For the text-containing cell, return its midpoint in (X, Y) coordinate format. 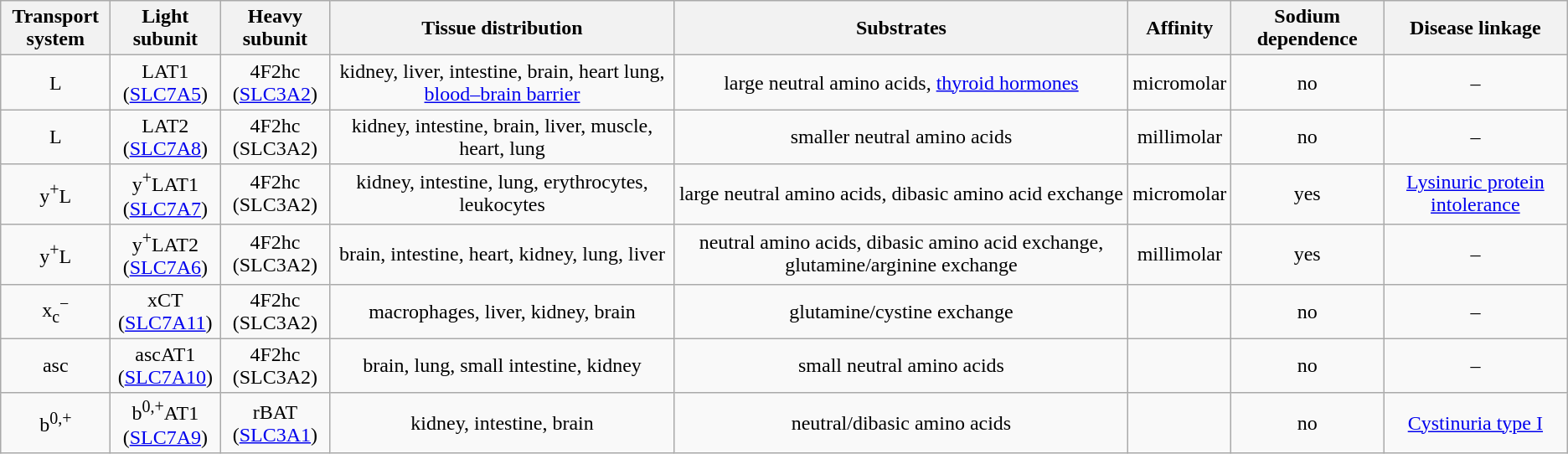
Light subunit (166, 28)
b0,+ (55, 423)
kidney, intestine, lung, erythrocytes, leukocytes (503, 194)
kidney, intestine, brain, liver, muscle, heart, lung (503, 137)
y+LAT2 (SLC7A6) (166, 254)
small neutral amino acids (901, 365)
Sodium dependence (1308, 28)
Tissue distribution (503, 28)
brain, lung, small intestine, kidney (503, 365)
Affinity (1179, 28)
macrophages, liver, kidney, brain (503, 312)
large neutral amino acids, thyroid hormones (901, 82)
LAT1 (SLC7A5) (166, 82)
Disease linkage (1476, 28)
neutral amino acids, dibasic amino acid exchange, glutamine/arginine exchange (901, 254)
y+LAT1 (SLC7A7) (166, 194)
rBAT (SLC3A1) (275, 423)
glutamine/cystine exchange (901, 312)
Substrates (901, 28)
brain, intestine, heart, kidney, lung, liver (503, 254)
b0,+AT1 (SLC7A9) (166, 423)
Transport system (55, 28)
large neutral amino acids, dibasic amino acid exchange (901, 194)
asc (55, 365)
kidney, intestine, brain (503, 423)
xc− (55, 312)
LAT2 (SLC7A8) (166, 137)
Lysinuric protein intolerance (1476, 194)
smaller neutral amino acids (901, 137)
kidney, liver, intestine, brain, heart lung, blood–brain barrier (503, 82)
ascAT1 (SLC7A10) (166, 365)
Cystinuria type I (1476, 423)
neutral/dibasic amino acids (901, 423)
xCT (SLC7A11) (166, 312)
Heavy subunit (275, 28)
